Return [x, y] of the center of cell containing provided text 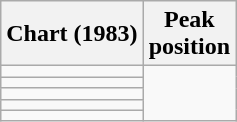
Chart (1983) [72, 34]
Peak position [189, 34]
